Detect which cell encompasses the target text, then output its (x, y) center coordinate. 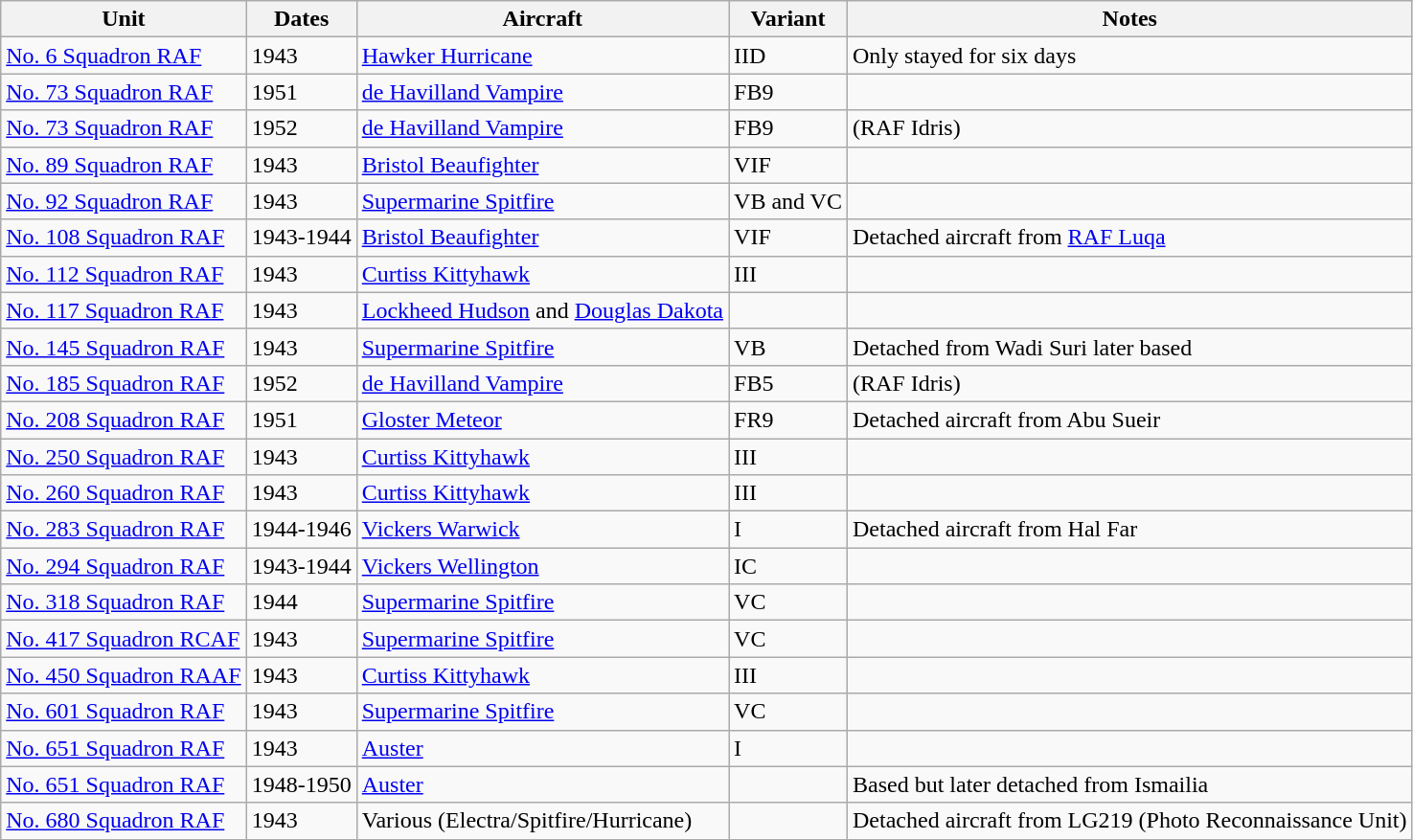
No. 185 Squadron RAF (124, 383)
IID (788, 56)
No. 294 Squadron RAF (124, 566)
Lockheed Hudson and Douglas Dakota (542, 310)
No. 260 Squadron RAF (124, 493)
No. 208 Squadron RAF (124, 420)
1944-1946 (301, 530)
Hawker Hurricane (542, 56)
No. 318 Squadron RAF (124, 602)
VB (788, 347)
No. 112 Squadron RAF (124, 274)
Vickers Warwick (542, 530)
Notes (1129, 19)
Detached aircraft from RAF Luqa (1129, 238)
FB5 (788, 383)
Various (Electra/Spitfire/Hurricane) (542, 821)
No. 108 Squadron RAF (124, 238)
No. 283 Squadron RAF (124, 530)
No. 250 Squadron RAF (124, 457)
Aircraft (542, 19)
No. 145 Squadron RAF (124, 347)
FR9 (788, 420)
Only stayed for six days (1129, 56)
No. 89 Squadron RAF (124, 165)
VB and VC (788, 201)
Unit (124, 19)
Variant (788, 19)
No. 601 Squadron RAF (124, 712)
IC (788, 566)
1944 (301, 602)
No. 92 Squadron RAF (124, 201)
Based but later detached from Ismailia (1129, 784)
Gloster Meteor (542, 420)
No. 680 Squadron RAF (124, 821)
Detached aircraft from LG219 (Photo Reconnaissance Unit) (1129, 821)
No. 450 Squadron RAAF (124, 675)
No. 117 Squadron RAF (124, 310)
Detached aircraft from Abu Sueir (1129, 420)
Vickers Wellington (542, 566)
No. 417 Squadron RCAF (124, 639)
No. 6 Squadron RAF (124, 56)
Dates (301, 19)
1948-1950 (301, 784)
Detached from Wadi Suri later based (1129, 347)
Detached aircraft from Hal Far (1129, 530)
